From the cell containing the given text, extract its center point as (x, y) coordinate. 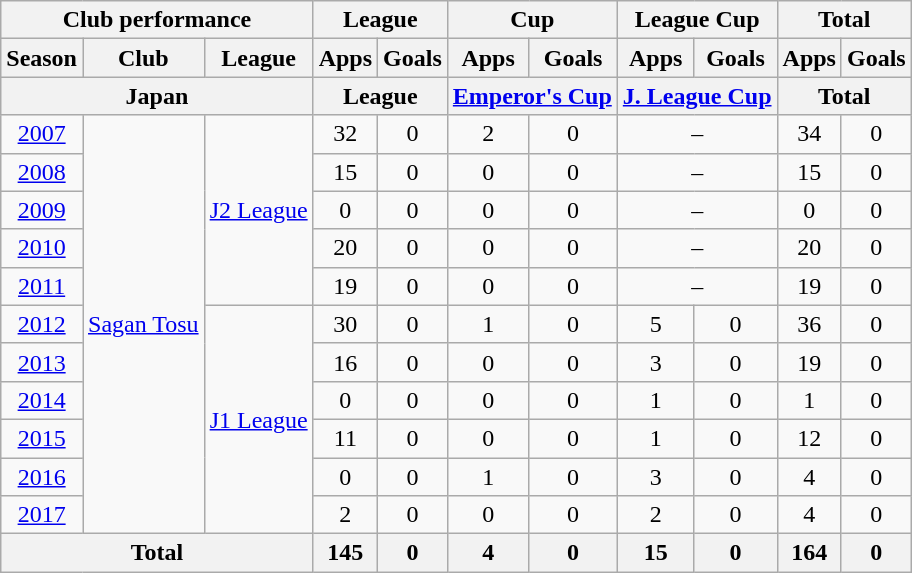
Emperor's Cup (532, 96)
J2 League (258, 210)
2016 (42, 477)
J1 League (258, 419)
145 (345, 553)
2011 (42, 286)
5 (656, 324)
2009 (42, 210)
Club (143, 58)
2015 (42, 438)
Season (42, 58)
11 (345, 438)
36 (809, 324)
30 (345, 324)
2010 (42, 248)
12 (809, 438)
Sagan Tosu (143, 324)
Club performance (157, 20)
164 (809, 553)
16 (345, 362)
32 (345, 134)
2012 (42, 324)
2014 (42, 400)
Cup (532, 20)
Japan (157, 96)
J. League Cup (697, 96)
2017 (42, 515)
34 (809, 134)
2013 (42, 362)
League Cup (697, 20)
2007 (42, 134)
2008 (42, 172)
